Locate the cell with the specified text and output its [x, y] center coordinate. 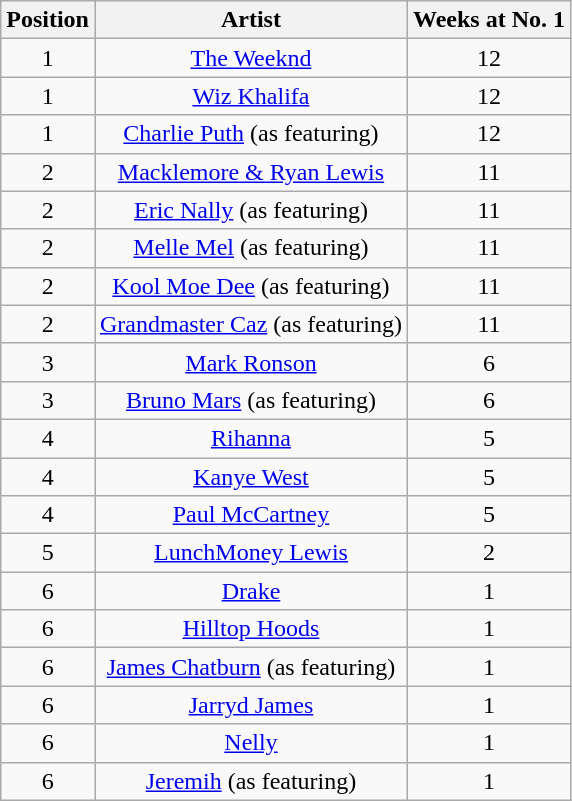
Bruno Mars (as featuring) [250, 400]
LunchMoney Lewis [250, 553]
Mark Ronson [250, 362]
Kanye West [250, 477]
Grandmaster Caz (as featuring) [250, 324]
Melle Mel (as featuring) [250, 248]
Paul McCartney [250, 515]
Artist [250, 20]
Wiz Khalifa [250, 96]
Eric Nally (as featuring) [250, 210]
Charlie Puth (as featuring) [250, 134]
Nelly [250, 743]
James Chatburn (as featuring) [250, 667]
Drake [250, 591]
Jarryd James [250, 705]
Kool Moe Dee (as featuring) [250, 286]
Position [48, 20]
Jeremih (as featuring) [250, 781]
The Weeknd [250, 58]
Macklemore & Ryan Lewis [250, 172]
Rihanna [250, 438]
Weeks at No. 1 [488, 20]
Hilltop Hoods [250, 629]
